Locate the cell with the specified text and output its (X, Y) center coordinate. 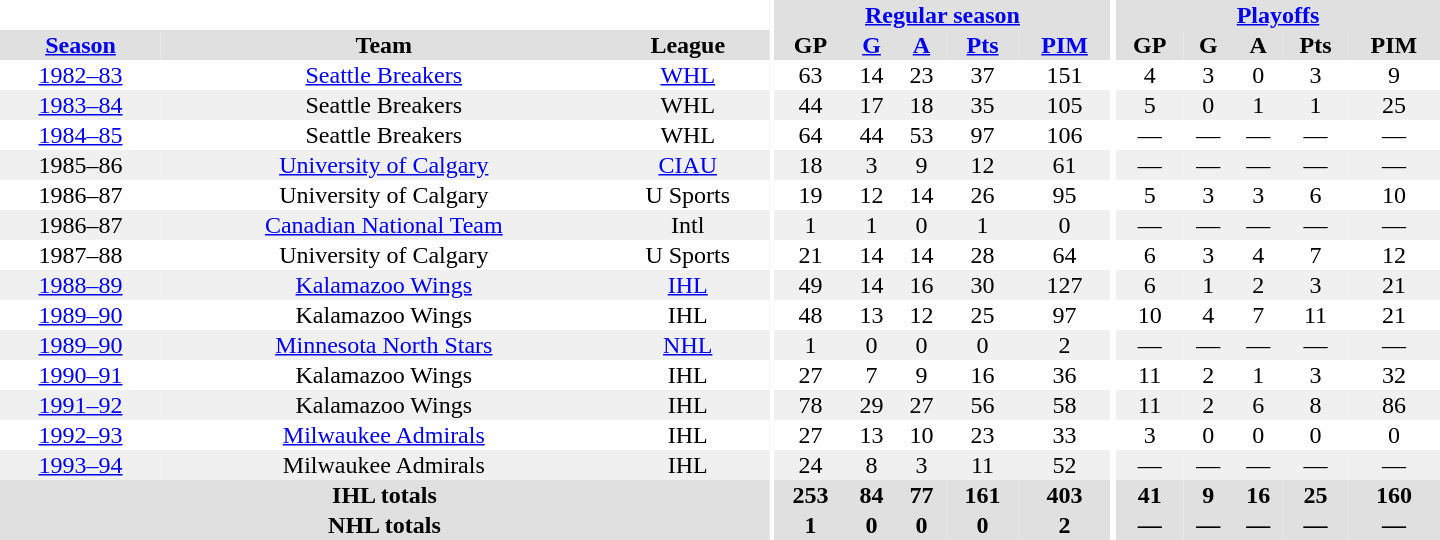
127 (1065, 285)
1988–89 (80, 285)
95 (1065, 195)
29 (872, 405)
1993–94 (80, 465)
86 (1394, 405)
151 (1065, 75)
1987–88 (80, 255)
403 (1065, 495)
53 (922, 135)
36 (1065, 375)
1991–92 (80, 405)
33 (1065, 435)
106 (1065, 135)
48 (810, 315)
58 (1065, 405)
NHL totals (384, 525)
CIAU (688, 165)
17 (872, 105)
1985–86 (80, 165)
161 (982, 495)
1992–93 (80, 435)
61 (1065, 165)
1990–91 (80, 375)
Season (80, 45)
49 (810, 285)
35 (982, 105)
32 (1394, 375)
84 (872, 495)
1983–84 (80, 105)
1982–83 (80, 75)
78 (810, 405)
26 (982, 195)
24 (810, 465)
52 (1065, 465)
1984–85 (80, 135)
30 (982, 285)
Playoffs (1278, 15)
Canadian National Team (384, 225)
77 (922, 495)
League (688, 45)
28 (982, 255)
37 (982, 75)
Intl (688, 225)
160 (1394, 495)
19 (810, 195)
Regular season (942, 15)
Team (384, 45)
105 (1065, 105)
56 (982, 405)
IHL totals (384, 495)
Minnesota North Stars (384, 345)
NHL (688, 345)
41 (1150, 495)
63 (810, 75)
253 (810, 495)
